Find where the given text appears and provide that cell's center as (x, y) coordinate. 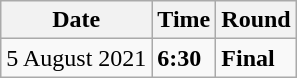
Date (76, 20)
Time (184, 20)
5 August 2021 (76, 58)
Round (256, 20)
6:30 (184, 58)
Final (256, 58)
